Determine the [X, Y] coordinate at the center of the cell enclosing the given text.  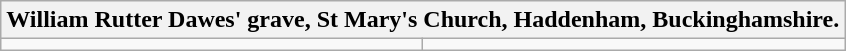
William Rutter Dawes' grave, St Mary's Church, Haddenham, Buckinghamshire. [423, 20]
